Return (X, Y) of the center of cell containing provided text 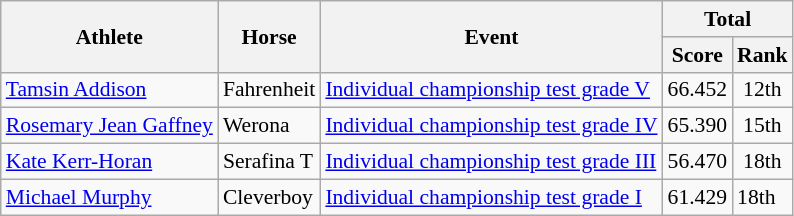
66.452 (698, 90)
Rosemary Jean Gaffney (110, 126)
Cleverboy (269, 197)
61.429 (698, 197)
Tamsin Addison (110, 90)
Score (698, 55)
Total (728, 19)
Individual championship test grade I (491, 197)
Kate Kerr-Horan (110, 162)
Serafina T (269, 162)
56.470 (698, 162)
Horse (269, 36)
Athlete (110, 36)
12th (762, 90)
15th (762, 126)
Rank (762, 55)
Individual championship test grade III (491, 162)
Michael Murphy (110, 197)
Werona (269, 126)
Fahrenheit (269, 90)
Event (491, 36)
Individual championship test grade V (491, 90)
Individual championship test grade IV (491, 126)
65.390 (698, 126)
